Find where the given text appears and provide that cell's center as (X, Y) coordinate. 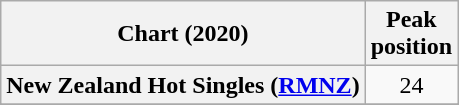
Chart (2020) (183, 34)
Peakposition (411, 34)
24 (411, 85)
New Zealand Hot Singles (RMNZ) (183, 85)
